Return (X, Y) of the center of cell containing provided text 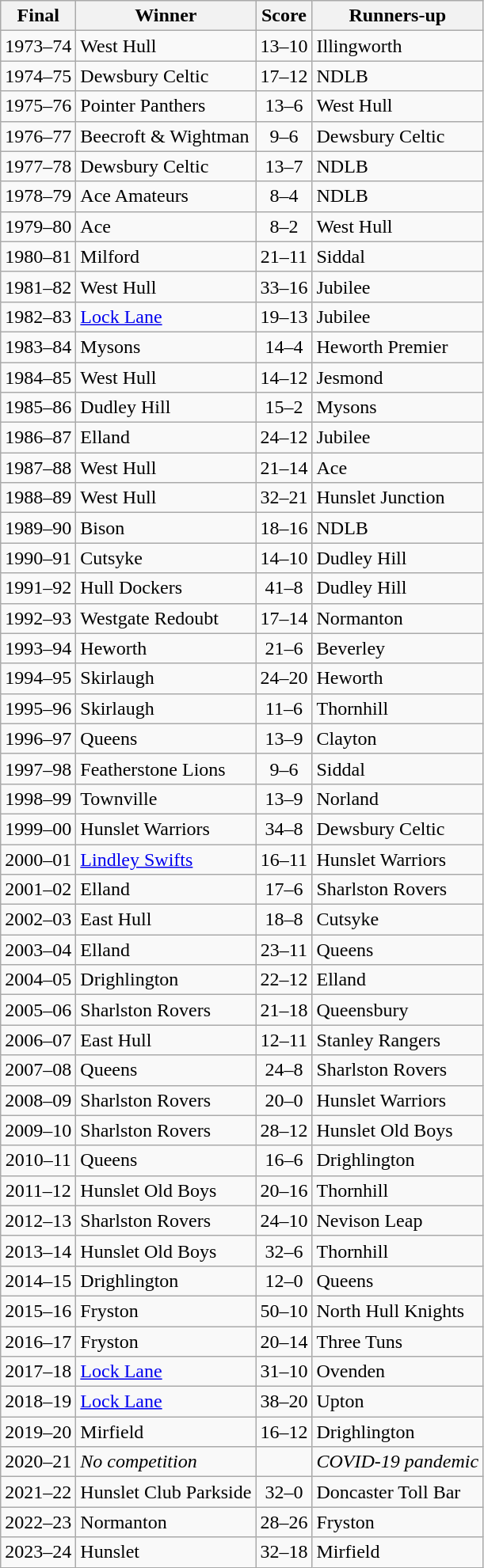
20–16 (284, 1190)
24–20 (284, 678)
1988–89 (38, 498)
2000–01 (38, 859)
Upton (398, 1402)
COVID-19 pandemic (398, 1462)
18–8 (284, 920)
Score (284, 16)
1981–82 (38, 287)
11–6 (284, 708)
2020–21 (38, 1462)
2004–05 (38, 980)
1991–92 (38, 588)
Ace Amateurs (166, 196)
16–12 (284, 1432)
22–12 (284, 980)
Bison (166, 528)
Pointer Panthers (166, 106)
Nevison Leap (398, 1221)
31–10 (284, 1372)
1986–87 (38, 438)
Runners-up (398, 16)
13–10 (284, 46)
1989–90 (38, 528)
28–12 (284, 1130)
1992–93 (38, 618)
2005–06 (38, 1010)
14–12 (284, 378)
1983–84 (38, 347)
2001–02 (38, 890)
1973–74 (38, 46)
Ovenden (398, 1372)
Hunslet Club Parkside (166, 1492)
2007–08 (38, 1070)
2019–20 (38, 1432)
2008–09 (38, 1100)
2010–11 (38, 1160)
2021–22 (38, 1492)
1990–91 (38, 558)
1987–88 (38, 468)
Hull Dockers (166, 588)
Westgate Redoubt (166, 618)
1978–79 (38, 196)
2012–13 (38, 1221)
2017–18 (38, 1372)
Lindley Swifts (166, 859)
2022–23 (38, 1522)
8–4 (284, 196)
1974–75 (38, 76)
13–6 (284, 106)
Final (38, 16)
1980–81 (38, 256)
1997–98 (38, 769)
32–21 (284, 498)
16–6 (284, 1160)
12–11 (284, 1040)
2015–16 (38, 1311)
North Hull Knights (398, 1311)
24–8 (284, 1070)
Beecroft & Wightman (166, 136)
1976–77 (38, 136)
15–2 (284, 408)
Featherstone Lions (166, 769)
2023–24 (38, 1552)
20–14 (284, 1342)
1985–86 (38, 408)
Norland (398, 799)
21–11 (284, 256)
Townville (166, 799)
1995–96 (38, 708)
Doncaster Toll Bar (398, 1492)
Clayton (398, 738)
2011–12 (38, 1190)
1996–97 (38, 738)
16–11 (284, 859)
21–18 (284, 1010)
Beverley (398, 648)
32–18 (284, 1552)
19–13 (284, 317)
13–7 (284, 166)
17–14 (284, 618)
21–14 (284, 468)
1999–00 (38, 829)
17–6 (284, 890)
2014–15 (38, 1281)
32–0 (284, 1492)
12–0 (284, 1281)
Hunslet (166, 1552)
2018–19 (38, 1402)
Hunslet Junction (398, 498)
2016–17 (38, 1342)
23–11 (284, 950)
2006–07 (38, 1040)
20–0 (284, 1100)
Milford (166, 256)
41–8 (284, 588)
21–6 (284, 648)
Queensbury (398, 1010)
1998–99 (38, 799)
1982–83 (38, 317)
18–16 (284, 528)
38–20 (284, 1402)
33–16 (284, 287)
2009–10 (38, 1130)
1977–78 (38, 166)
Heworth Premier (398, 347)
17–12 (284, 76)
No competition (166, 1462)
Jesmond (398, 378)
1993–94 (38, 648)
Three Tuns (398, 1342)
2003–04 (38, 950)
24–12 (284, 438)
14–4 (284, 347)
1975–76 (38, 106)
Illingworth (398, 46)
1984–85 (38, 378)
Stanley Rangers (398, 1040)
34–8 (284, 829)
32–6 (284, 1251)
2013–14 (38, 1251)
1979–80 (38, 226)
14–10 (284, 558)
24–10 (284, 1221)
28–26 (284, 1522)
2002–03 (38, 920)
8–2 (284, 226)
1994–95 (38, 678)
50–10 (284, 1311)
Winner (166, 16)
